Extract the [x, y] coordinate from the center of the cell holding the provided text.  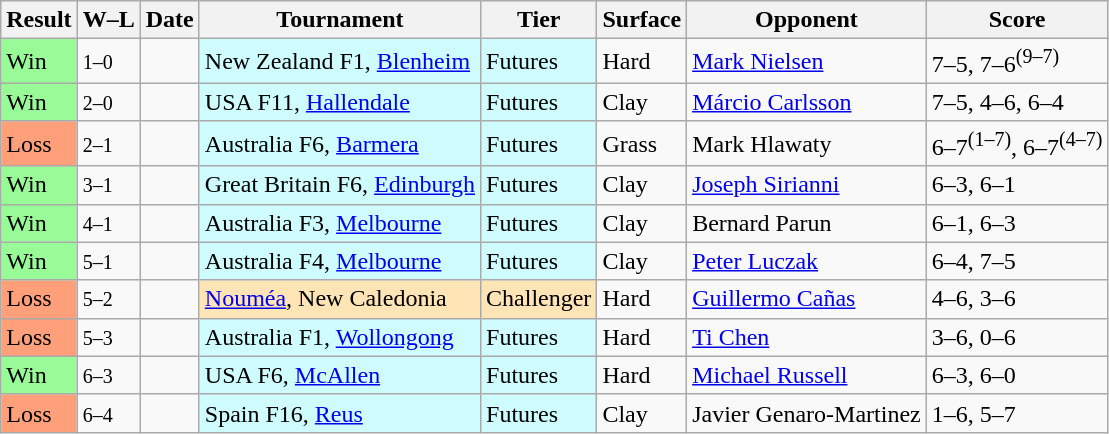
Tournament [340, 20]
6–3, 6–0 [1017, 375]
5–2 [108, 299]
Great Britain F6, Edinburgh [340, 185]
1–0 [108, 62]
Joseph Sirianni [807, 185]
Ti Chen [807, 337]
Guillermo Cañas [807, 299]
6–1, 6–3 [1017, 223]
Michael Russell [807, 375]
6–4 [108, 413]
Peter Luczak [807, 261]
7–5, 4–6, 6–4 [1017, 102]
Nouméa, New Caledonia [340, 299]
Australia F6, Barmera [340, 144]
6–3, 6–1 [1017, 185]
7–5, 7–6(9–7) [1017, 62]
Tier [539, 20]
2–0 [108, 102]
Date [170, 20]
5–3 [108, 337]
Bernard Parun [807, 223]
Score [1017, 20]
Mark Hlawaty [807, 144]
Australia F3, Melbourne [340, 223]
6–7(1–7), 6–7(4–7) [1017, 144]
Result [39, 20]
USA F11, Hallendale [340, 102]
Mark Nielsen [807, 62]
1–6, 5–7 [1017, 413]
Spain F16, Reus [340, 413]
6–3 [108, 375]
4–1 [108, 223]
Surface [642, 20]
5–1 [108, 261]
6–4, 7–5 [1017, 261]
New Zealand F1, Blenheim [340, 62]
USA F6, McAllen [340, 375]
Australia F1, Wollongong [340, 337]
2–1 [108, 144]
Challenger [539, 299]
3–6, 0–6 [1017, 337]
Javier Genaro-Martinez [807, 413]
Australia F4, Melbourne [340, 261]
Opponent [807, 20]
4–6, 3–6 [1017, 299]
Márcio Carlsson [807, 102]
W–L [108, 20]
3–1 [108, 185]
Grass [642, 144]
